Capture the cell that displays the provided text and extract its (X, Y) central coordinate. 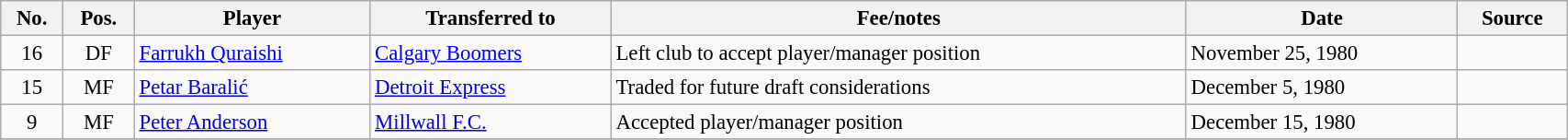
December 15, 1980 (1322, 122)
Petar Baralić (252, 87)
November 25, 1980 (1322, 53)
Fee/notes (898, 18)
Calgary Boomers (491, 53)
Peter Anderson (252, 122)
Date (1322, 18)
Transferred to (491, 18)
Traded for future draft considerations (898, 87)
Detroit Express (491, 87)
9 (32, 122)
Source (1512, 18)
No. (32, 18)
Pos. (99, 18)
December 5, 1980 (1322, 87)
Millwall F.C. (491, 122)
16 (32, 53)
Accepted player/manager position (898, 122)
15 (32, 87)
Farrukh Quraishi (252, 53)
Player (252, 18)
Left club to accept player/manager position (898, 53)
DF (99, 53)
